Extract the [x, y] coordinate from the center of the cell holding the provided text.  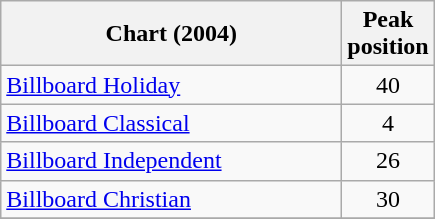
Billboard Independent [172, 161]
Billboard Holiday [172, 85]
26 [388, 161]
30 [388, 199]
Billboard Classical [172, 123]
4 [388, 123]
Peakposition [388, 34]
40 [388, 85]
Billboard Christian [172, 199]
Chart (2004) [172, 34]
